Extract the (x, y) coordinate from the center of the cell holding the provided text.  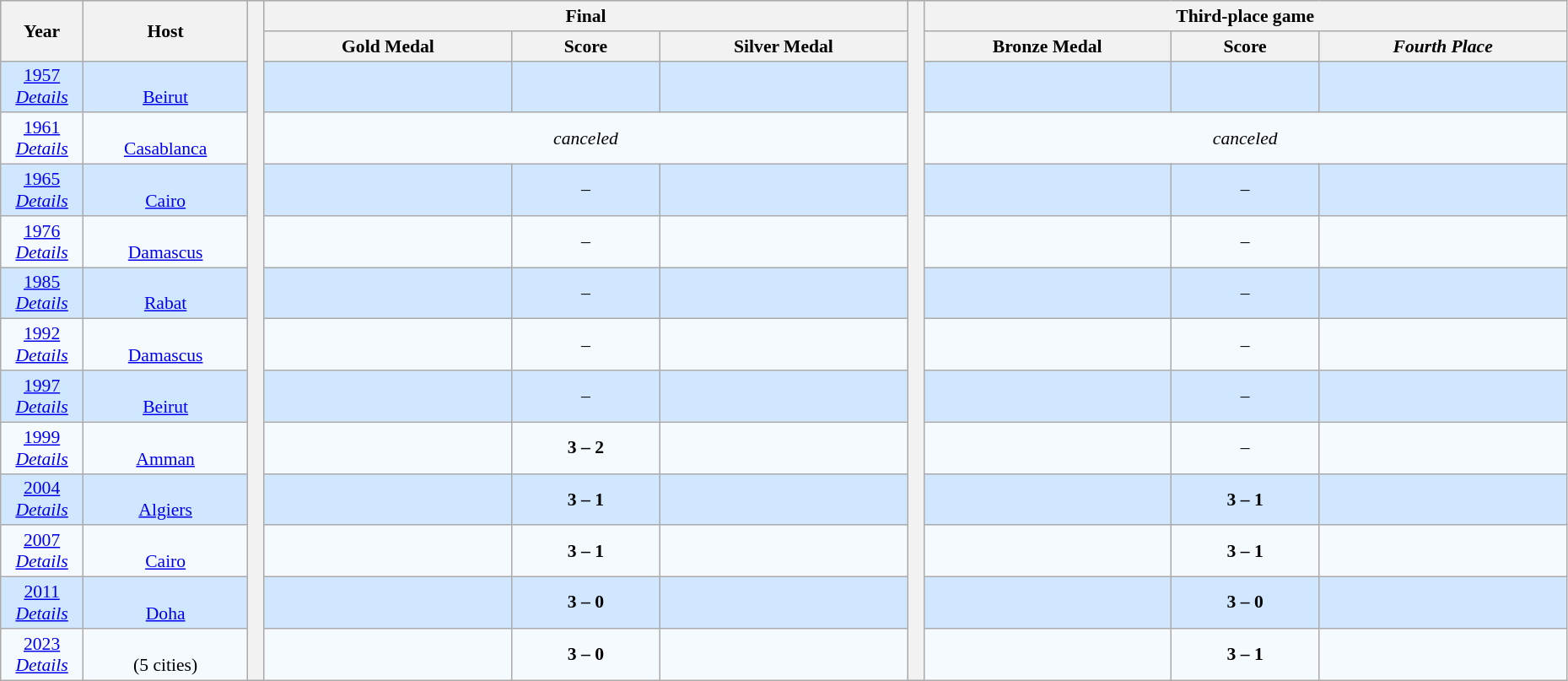
Fourth Place (1442, 46)
(5 cities) (165, 655)
3 – 2 (586, 447)
1976 Details (42, 241)
Gold Medal (388, 46)
Bronze Medal (1048, 46)
Amman (165, 447)
2023 Details (42, 655)
2007 Details (42, 552)
Year (42, 30)
1985 Details (42, 294)
1999 Details (42, 447)
Third-place game (1245, 16)
Final (585, 16)
Doha (165, 603)
1997 Details (42, 397)
Silver Medal (783, 46)
Rabat (165, 294)
1965 Details (42, 191)
1961 Details (42, 138)
Algiers (165, 500)
1992 Details (42, 344)
1957 Details (42, 86)
Casablanca (165, 138)
2011 Details (42, 603)
Host (165, 30)
2004 Details (42, 500)
